Provide the (X, Y) coordinate of the cell's center where the given text is located.  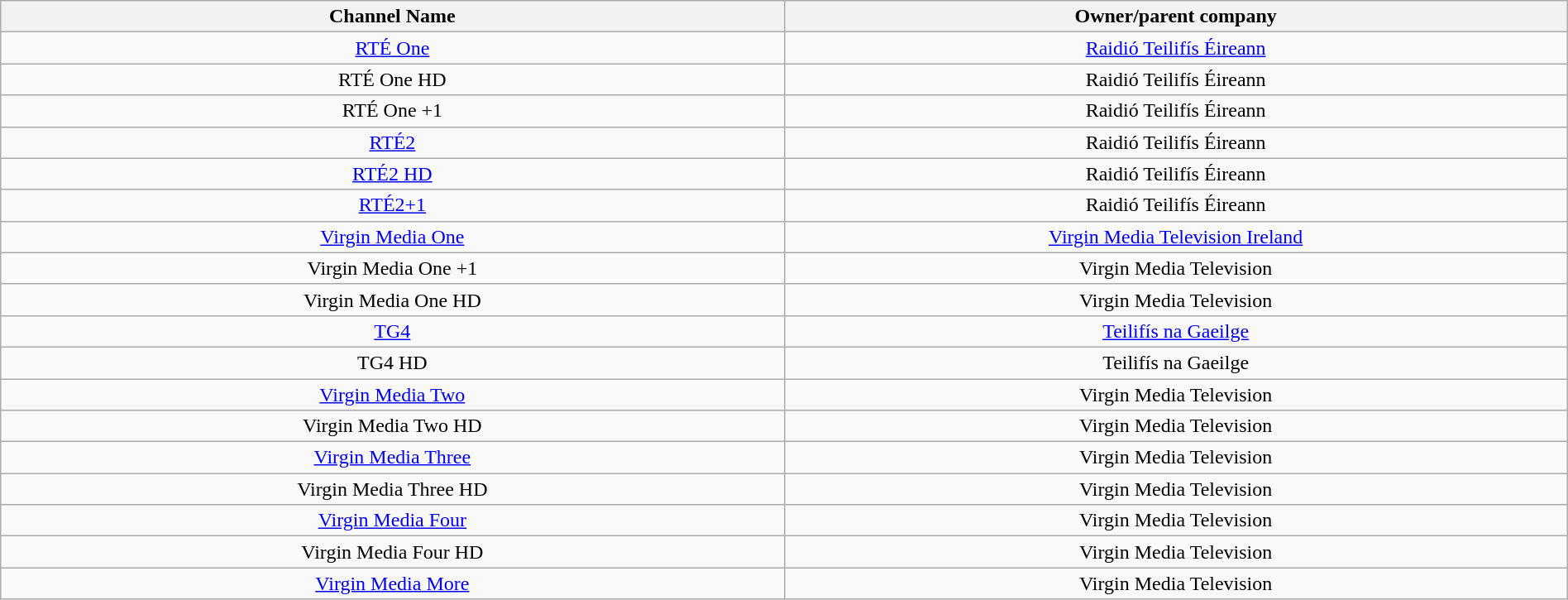
Virgin Media Two (392, 395)
Virgin Media One +1 (392, 268)
Virgin Media Three HD (392, 489)
Owner/parent company (1176, 17)
Virgin Media Three (392, 458)
Virgin Media Four HD (392, 552)
RTÉ2 (392, 142)
Virgin Media Television Ireland (1176, 237)
Virgin Media One (392, 237)
Virgin Media Two HD (392, 426)
Virgin Media Four (392, 521)
Virgin Media More (392, 583)
RTÉ One HD (392, 79)
Channel Name (392, 17)
Virgin Media One HD (392, 300)
RTÉ2+1 (392, 205)
TG4 HD (392, 362)
RTÉ One (392, 48)
TG4 (392, 331)
RTÉ One +1 (392, 111)
RTÉ2 HD (392, 174)
